Identify which cell holds the provided text, then report its [X, Y] central coordinate. 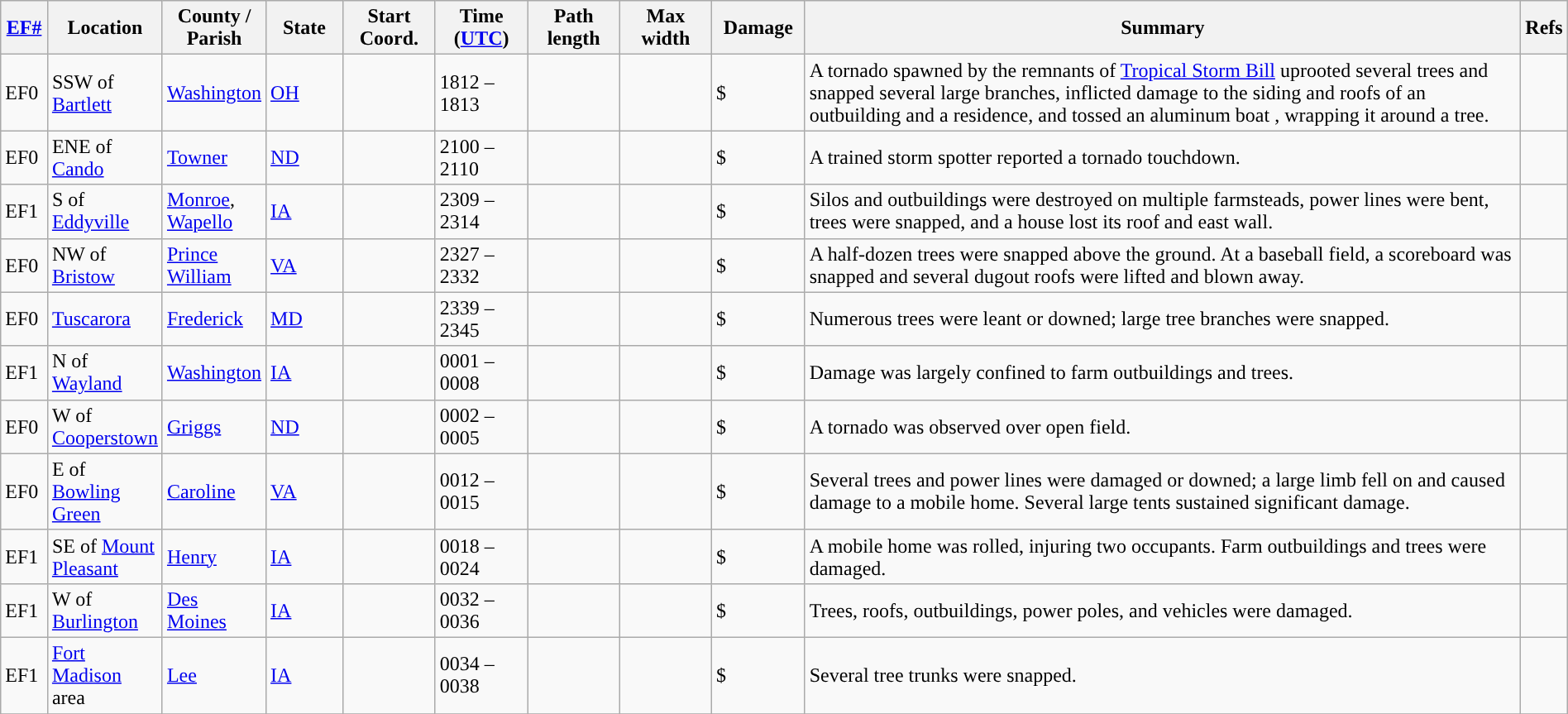
N of Wayland [104, 372]
Start Coord. [389, 28]
0001 – 0008 [481, 372]
0002 – 0005 [481, 427]
A tornado was observed over open field. [1163, 427]
Towner [213, 157]
Several tree trunks were snapped. [1163, 675]
A half-dozen trees were snapped above the ground. At a baseball field, a scoreboard was snapped and several dugout roofs were lifted and blown away. [1163, 265]
Time (UTC) [481, 28]
2309 – 2314 [481, 212]
Des Moines [213, 611]
S of Eddyville [104, 212]
Path length [574, 28]
A trained storm spotter reported a tornado touchdown. [1163, 157]
Fort Madison area [104, 675]
Numerous trees were leant or downed; large tree branches were snapped. [1163, 319]
Tuscarora [104, 319]
A mobile home was rolled, injuring two occupants. Farm outbuildings and trees were damaged. [1163, 556]
0032 – 0036 [481, 611]
Silos and outbuildings were destroyed on multiple farmsteads, power lines were bent, trees were snapped, and a house lost its roof and east wall. [1163, 212]
1812 – 1813 [481, 93]
County / Parish [213, 28]
0018 – 0024 [481, 556]
NW of Bristow [104, 265]
Lee [213, 675]
State [304, 28]
Summary [1163, 28]
Monroe, Wapello [213, 212]
2100 – 2110 [481, 157]
2339 – 2345 [481, 319]
ENE of Cando [104, 157]
E of Bowling Green [104, 491]
Prince William [213, 265]
0012 – 0015 [481, 491]
MD [304, 319]
EF# [25, 28]
0034 – 0038 [481, 675]
Griggs [213, 427]
Henry [213, 556]
Refs [1544, 28]
Damage [759, 28]
OH [304, 93]
Caroline [213, 491]
SSW of Bartlett [104, 93]
Max width [665, 28]
Location [104, 28]
Trees, roofs, outbuildings, power poles, and vehicles were damaged. [1163, 611]
SE of Mount Pleasant [104, 556]
2327 – 2332 [481, 265]
Damage was largely confined to farm outbuildings and trees. [1163, 372]
W of Burlington [104, 611]
Frederick [213, 319]
W of Cooperstown [104, 427]
